For the text-containing cell, return its midpoint in [X, Y] coordinate format. 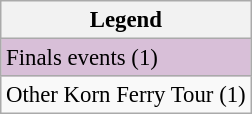
Legend [126, 20]
Other Korn Ferry Tour (1) [126, 95]
Finals events (1) [126, 58]
